Find where the given text appears and provide that cell's center as [X, Y] coordinate. 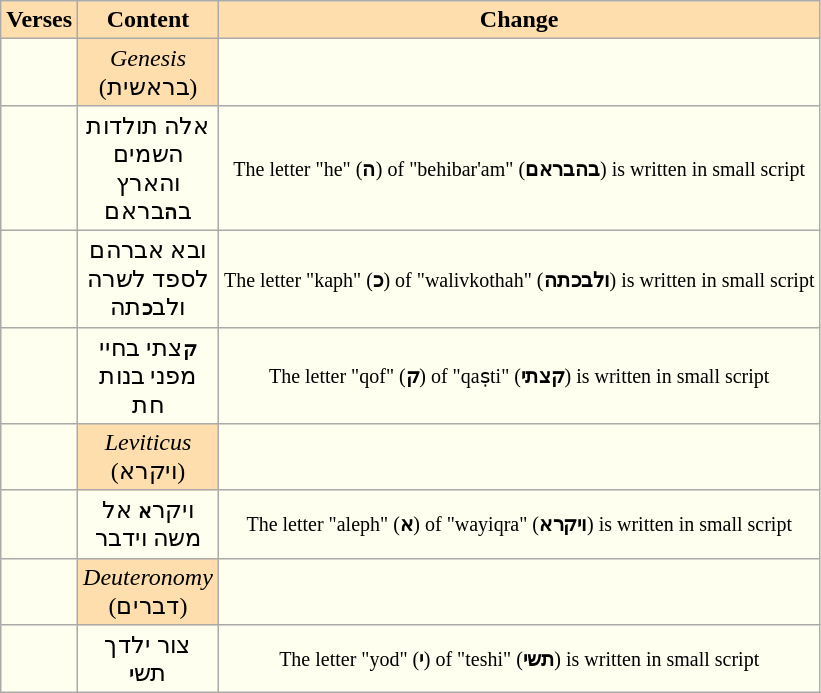
צור ילדך תשי [148, 659]
The letter "he" (ה) of "behibar'am" (בהבראם) is written in small script [519, 168]
Change [519, 20]
The letter "qof" (ק) of "qaṣti" (קצתי) is written in small script [519, 376]
Content [148, 20]
Deuteronomy (דברים) [148, 592]
ובא אברהם לספד לשרה ולבכתה [148, 278]
קצתי בחיי מפני בנות חת [148, 376]
The letter "yod" (י) of "teshi" (תשי) is written in small script [519, 659]
Genesis (בראשית) [148, 72]
Verses [40, 20]
The letter "kaph" (כ) of "walivkothah" (ולבכתה) is written in small script [519, 278]
The letter "aleph" (א) of "wayiqra" (ויקרא) is written in small script [519, 524]
Leviticus (ויקרא) [148, 458]
אלה תולדות השמים והארץ בהבראם [148, 168]
ויקרא אל משה וידבר [148, 524]
